For the text-containing cell, return its midpoint in (X, Y) coordinate format. 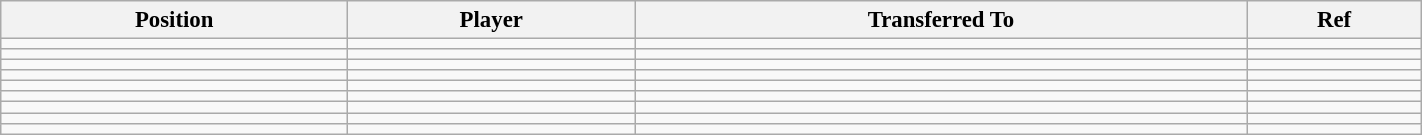
Transferred To (941, 20)
Position (174, 20)
Ref (1334, 20)
Player (492, 20)
